Output the (x, y) coordinate of the center of the cell containing the given text.  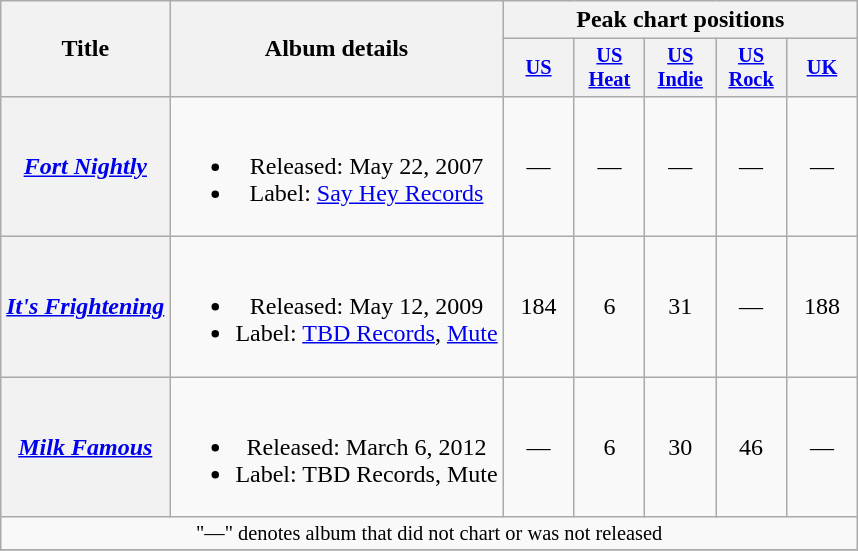
Released: May 12, 2009Label: TBD Records, Mute (336, 307)
46 (752, 447)
Released: March 6, 2012Label: TBD Records, Mute (336, 447)
30 (680, 447)
US Rock (752, 68)
Milk Famous (86, 447)
Album details (336, 49)
It's Frightening (86, 307)
US Heat (610, 68)
184 (538, 307)
"—" denotes album that did not chart or was not released (430, 534)
Title (86, 49)
Peak chart positions (680, 20)
188 (822, 307)
31 (680, 307)
US (538, 68)
Fort Nightly (86, 166)
UK (822, 68)
US Indie (680, 68)
Released: May 22, 2007Label: Say Hey Records (336, 166)
